Provide the [X, Y] coordinate of the cell's center where the given text is located.  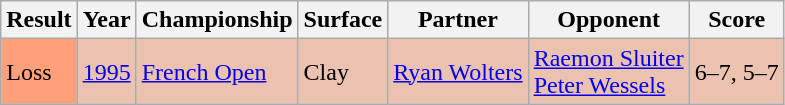
Opponent [608, 20]
Partner [458, 20]
6–7, 5–7 [736, 72]
Raemon Sluiter Peter Wessels [608, 72]
French Open [217, 72]
Score [736, 20]
Clay [343, 72]
Year [106, 20]
Surface [343, 20]
Championship [217, 20]
Ryan Wolters [458, 72]
Loss [39, 72]
Result [39, 20]
1995 [106, 72]
